Return the (x, y) coordinate for the center point of the cell that contains the specified text.  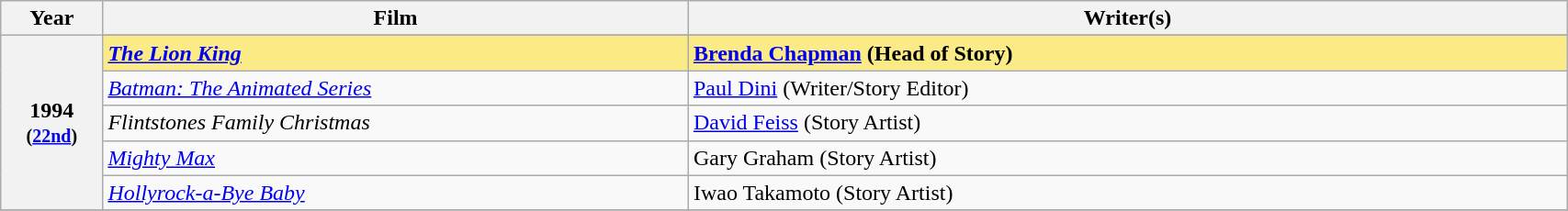
Hollyrock-a-Bye Baby (396, 193)
Year (51, 18)
Film (396, 18)
Batman: The Animated Series (396, 88)
Gary Graham (Story Artist) (1127, 158)
The Lion King (396, 53)
1994 (22nd) (51, 123)
Iwao Takamoto (Story Artist) (1127, 193)
Writer(s) (1127, 18)
Mighty Max (396, 158)
Paul Dini (Writer/Story Editor) (1127, 88)
Flintstones Family Christmas (396, 123)
Brenda Chapman (Head of Story) (1127, 53)
David Feiss (Story Artist) (1127, 123)
